Search for the cell housing the specified text and yield its [x, y] center coordinate. 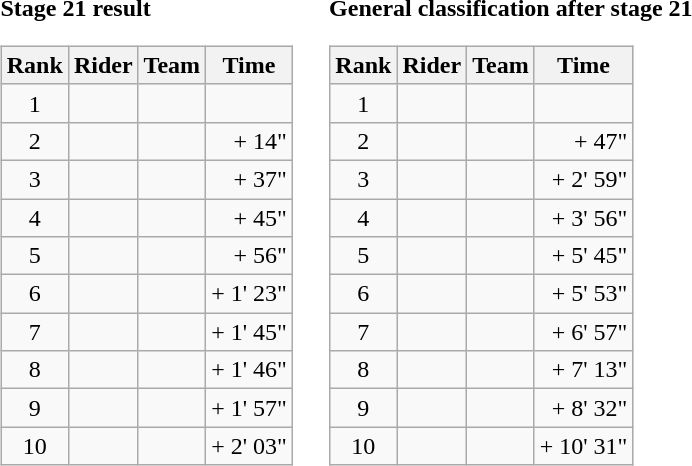
+ 2' 03" [250, 446]
+ 45" [250, 217]
+ 7' 13" [584, 370]
+ 1' 57" [250, 408]
+ 8' 32" [584, 408]
+ 5' 53" [584, 294]
+ 2' 59" [584, 179]
+ 47" [584, 141]
+ 10' 31" [584, 446]
+ 1' 23" [250, 294]
+ 1' 46" [250, 370]
+ 5' 45" [584, 256]
+ 6' 57" [584, 332]
+ 3' 56" [584, 217]
+ 37" [250, 179]
+ 1' 45" [250, 332]
+ 56" [250, 256]
+ 14" [250, 141]
